Extract the (X, Y) coordinate from the center of the cell holding the provided text.  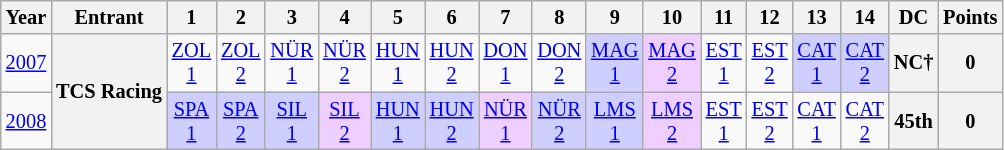
DON2 (559, 63)
1 (192, 17)
DON1 (505, 63)
3 (292, 17)
MAG2 (672, 63)
LMS1 (614, 121)
6 (452, 17)
4 (344, 17)
14 (865, 17)
Entrant (109, 17)
Year (26, 17)
7 (505, 17)
9 (614, 17)
45th (914, 121)
Points (970, 17)
2007 (26, 63)
8 (559, 17)
NC† (914, 63)
ZOL2 (240, 63)
TCS Racing (109, 92)
SPA1 (192, 121)
5 (398, 17)
10 (672, 17)
11 (724, 17)
2008 (26, 121)
SIL1 (292, 121)
SIL2 (344, 121)
ZOL1 (192, 63)
LMS2 (672, 121)
MAG1 (614, 63)
DC (914, 17)
SPA2 (240, 121)
12 (770, 17)
2 (240, 17)
13 (817, 17)
